Provide the [x, y] coordinate of the cell's center where the given text is located.  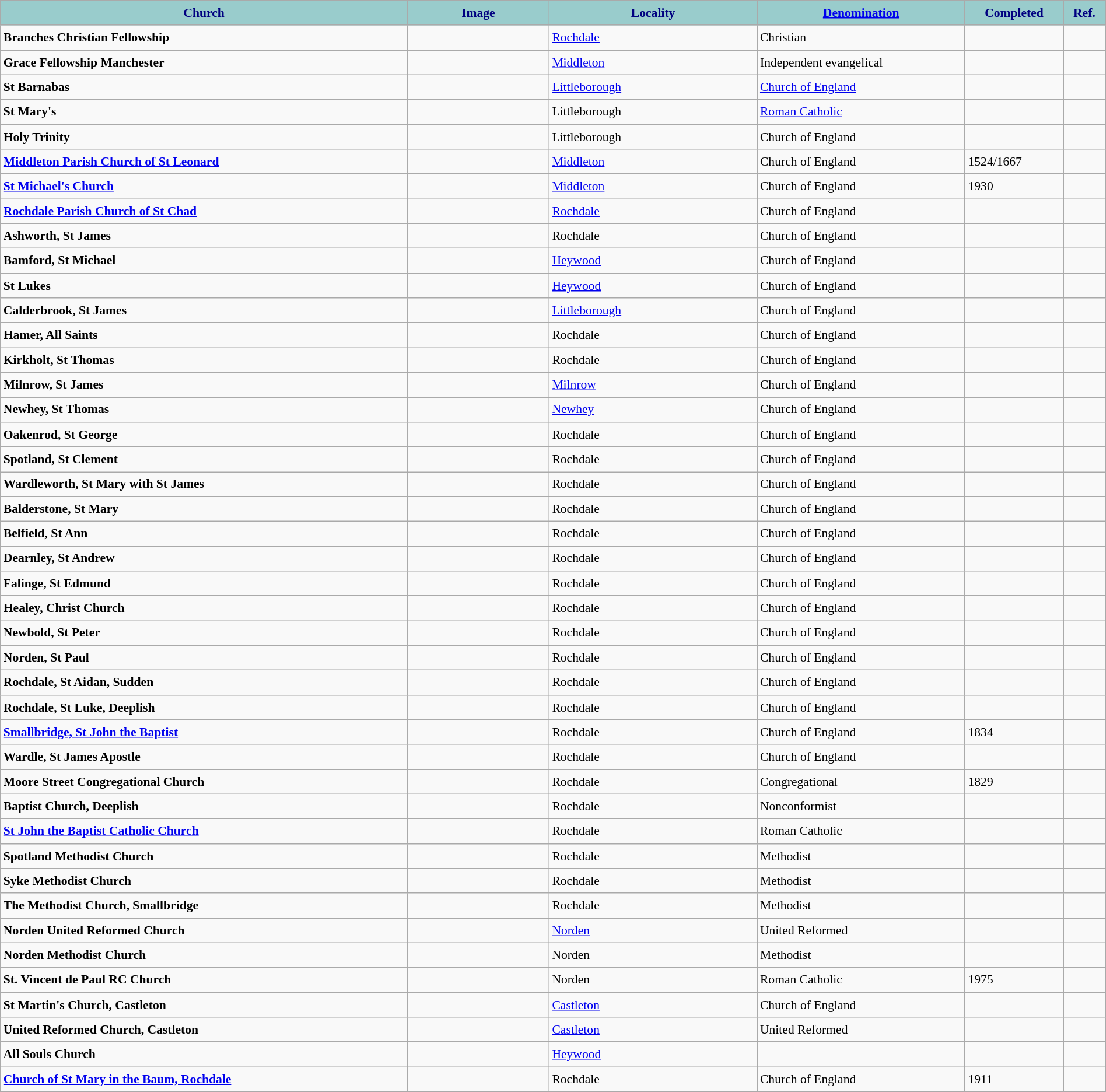
Hamer, All Saints [204, 336]
1834 [1014, 733]
Church of St Mary in the Baum, Rochdale [204, 1079]
Kirkholt, St Thomas [204, 360]
United Reformed Church, Castleton [204, 1030]
All Souls Church [204, 1055]
Norden United Reformed Church [204, 931]
Denomination [861, 13]
1911 [1014, 1079]
St Martin's Church, Castleton [204, 1006]
Independent evangelical [861, 63]
Moore Street Congregational Church [204, 782]
Norden Methodist Church [204, 956]
Wardleworth, St Mary with St James [204, 484]
Milnrow, St James [204, 385]
Nonconformist [861, 807]
Calderbrook, St James [204, 310]
Church [204, 13]
Norden, St Paul [204, 658]
St John the Baptist Catholic Church [204, 832]
Healey, Christ Church [204, 609]
Baptist Church, Deeplish [204, 807]
Branches Christian Fellowship [204, 38]
Syke Methodist Church [204, 881]
Bamford, St Michael [204, 261]
Grace Fellowship Manchester [204, 63]
Spotland Methodist Church [204, 856]
Newbold, St Peter [204, 633]
Middleton Parish Church of St Leonard [204, 162]
St Michael's Church [204, 187]
Rochdale Parish Church of St Chad [204, 211]
Belfield, St Ann [204, 534]
Ashworth, St James [204, 237]
Newhey, St Thomas [204, 409]
Spotland, St Clement [204, 460]
St Mary's [204, 112]
1524/1667 [1014, 162]
Dearnley, St Andrew [204, 559]
St. Vincent de Paul RC Church [204, 980]
Locality [653, 13]
Image [478, 13]
Completed [1014, 13]
Newhey [653, 409]
Holy Trinity [204, 138]
Congregational [861, 782]
Milnrow [653, 385]
Falinge, St Edmund [204, 583]
St Lukes [204, 286]
Rochdale, St Aidan, Sudden [204, 682]
Ref. [1085, 13]
Wardle, St James Apostle [204, 757]
Smallbridge, St John the Baptist [204, 733]
The Methodist Church, Smallbridge [204, 907]
Balderstone, St Mary [204, 509]
Christian [861, 38]
1930 [1014, 187]
Oakenrod, St George [204, 435]
1975 [1014, 980]
1829 [1014, 782]
Rochdale, St Luke, Deeplish [204, 708]
St Barnabas [204, 87]
